Identify which cell holds the provided text, then report its [x, y] central coordinate. 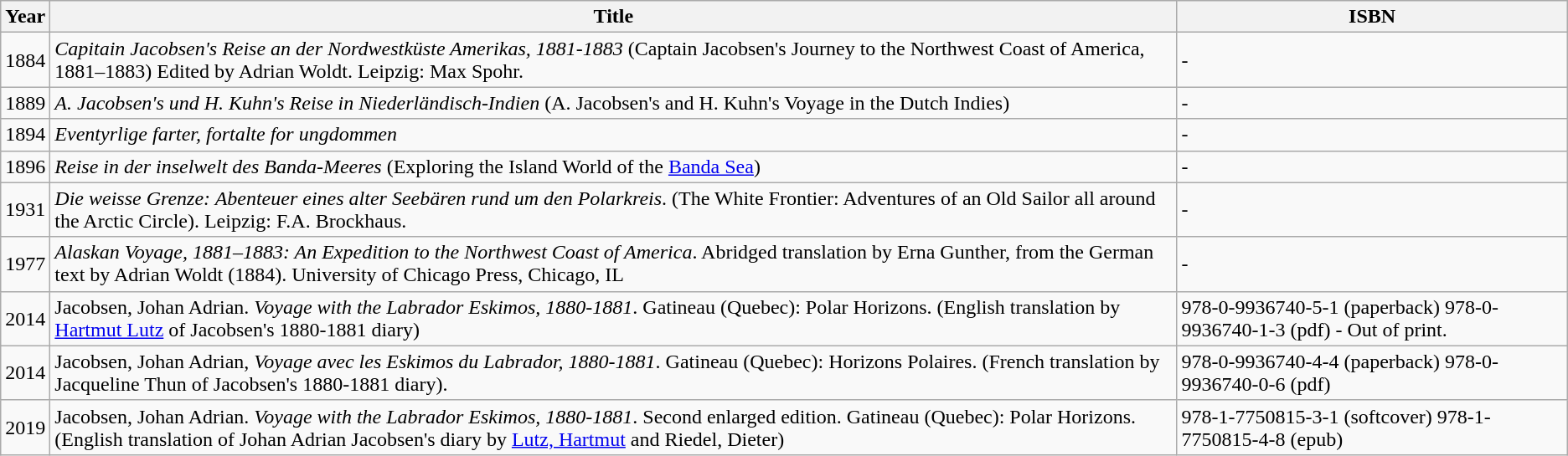
Year [25, 17]
978-1-7750815-3-1 (softcover) 978-1-7750815-4-8 (epub) [1372, 427]
Eventyrlige farter, fortalte for ungdommen [613, 135]
1977 [25, 264]
ISBN [1372, 17]
978-0-9936740-4-4 (paperback) 978-0-9936740-0-6 (pdf) [1372, 373]
978-0-9936740-5-1 (paperback) 978-0-9936740-1-3 (pdf) - Out of print. [1372, 318]
1896 [25, 167]
A. Jacobsen's und H. Kuhn's Reise in Niederländisch-Indien (A. Jacobsen's and H. Kuhn's Voyage in the Dutch Indies) [613, 103]
2019 [25, 427]
1894 [25, 135]
1889 [25, 103]
1884 [25, 60]
Title [613, 17]
Reise in der inselwelt des Banda-Meeres (Exploring the Island World of the Banda Sea) [613, 167]
1931 [25, 209]
